From the cell containing the given text, extract its center point as (x, y) coordinate. 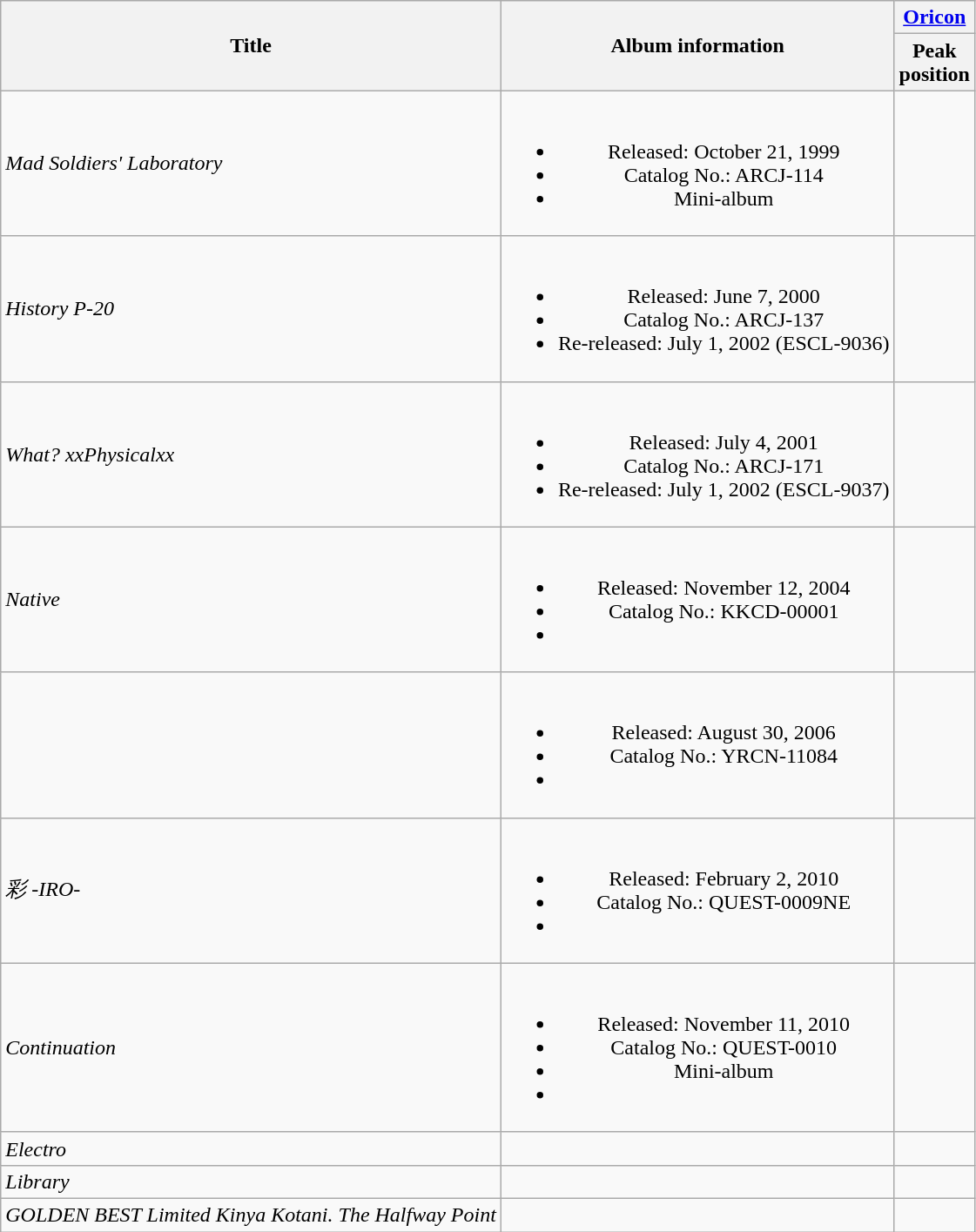
Released: June 7, 2000Catalog No.: ARCJ-137Re-released: July 1, 2002 (ESCL-9036) (697, 308)
Mad Soldiers' Laboratory (251, 164)
Native (251, 599)
What? xxPhysicalxx (251, 454)
Released: November 11, 2010Catalog No.: QUEST-0010Mini-album (697, 1047)
Released: February 2, 2010Catalog No.: QUEST-0009NE (697, 890)
Released: October 21, 1999Catalog No.: ARCJ-114Mini-album (697, 164)
GOLDEN BEST Limited Kinya Kotani. The Halfway Point (251, 1215)
Album information (697, 45)
Continuation (251, 1047)
Oricon (934, 17)
Title (251, 45)
Released: July 4, 2001Catalog No.: ARCJ-171Re-released: July 1, 2002 (ESCL-9037) (697, 454)
Peakposition (934, 63)
Electro (251, 1148)
History P-20 (251, 308)
Library (251, 1182)
彩 -IRO- (251, 890)
Released: November 12, 2004Catalog No.: KKCD-00001 (697, 599)
Released: August 30, 2006Catalog No.: YRCN-11084 (697, 745)
